Locate the cell with the specified text and output its [x, y] center coordinate. 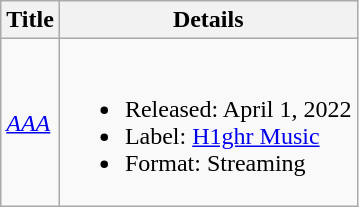
AAA [30, 122]
Details [208, 20]
Title [30, 20]
Released: April 1, 2022Label: H1ghr MusicFormat: Streaming [208, 122]
